Capture the cell that displays the provided text and extract its [X, Y] central coordinate. 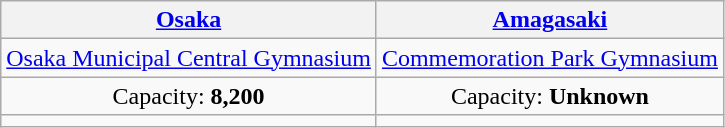
Osaka [189, 20]
Amagasaki [550, 20]
Commemoration Park Gymnasium [550, 58]
Capacity: 8,200 [189, 96]
Capacity: Unknown [550, 96]
Osaka Municipal Central Gymnasium [189, 58]
